Locate the cell with the specified text and output its [x, y] center coordinate. 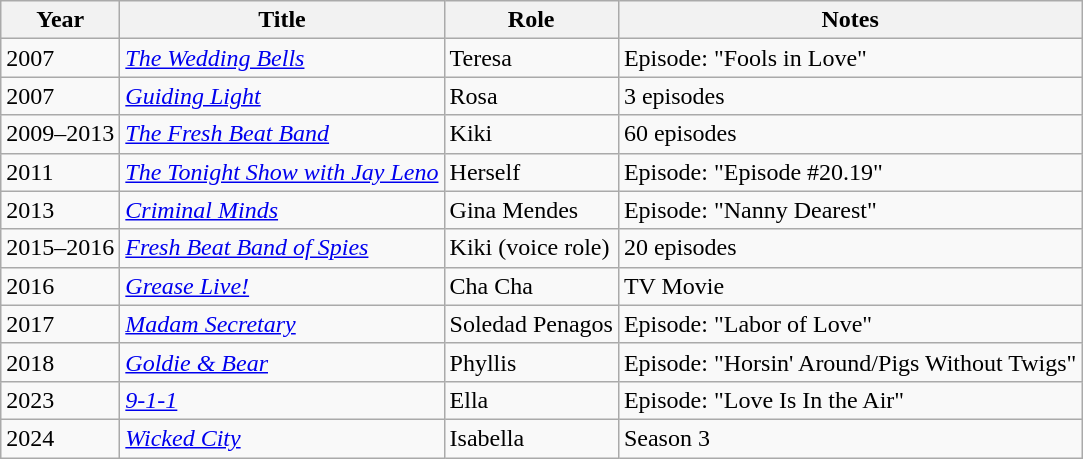
2024 [60, 438]
2009–2013 [60, 134]
Episode: "Labor of Love" [850, 324]
Episode: "Episode #20.19" [850, 172]
Gina Mendes [531, 210]
Teresa [531, 58]
20 episodes [850, 248]
The Wedding Bells [282, 58]
Isabella [531, 438]
3 episodes [850, 96]
2018 [60, 362]
TV Movie [850, 286]
Notes [850, 20]
The Fresh Beat Band [282, 134]
The Tonight Show with Jay Leno [282, 172]
Goldie & Bear [282, 362]
Fresh Beat Band of Spies [282, 248]
Title [282, 20]
Ella [531, 400]
2016 [60, 286]
Rosa [531, 96]
Criminal Minds [282, 210]
2013 [60, 210]
Herself [531, 172]
Kiki [531, 134]
Madam Secretary [282, 324]
2023 [60, 400]
Episode: "Nanny Dearest" [850, 210]
Episode: "Fools in Love" [850, 58]
9-1-1 [282, 400]
Phyllis [531, 362]
Wicked City [282, 438]
Guiding Light [282, 96]
2011 [60, 172]
Season 3 [850, 438]
2017 [60, 324]
Episode: "Love Is In the Air" [850, 400]
60 episodes [850, 134]
Cha Cha [531, 286]
2015–2016 [60, 248]
Grease Live! [282, 286]
Role [531, 20]
Episode: "Horsin' Around/Pigs Without Twigs" [850, 362]
Soledad Penagos [531, 324]
Kiki (voice role) [531, 248]
Year [60, 20]
